Pinpoint the cell where the given text exists, returning its (x, y) midpoint coordinate. 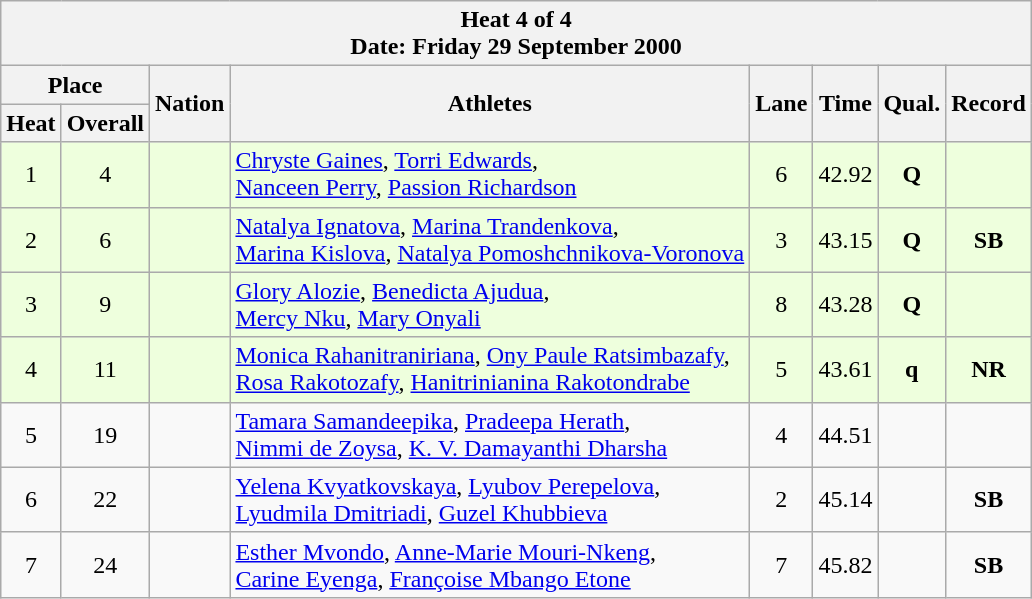
Heat (31, 123)
Monica Rahanitraniriana, Ony Paule Ratsimbazafy,Rosa Rakotozafy, Hanitrinianina Rakotondrabe (490, 370)
9 (105, 304)
Athletes (490, 104)
19 (105, 434)
Chryste Gaines, Torri Edwards,Nanceen Perry, Passion Richardson (490, 174)
Record (989, 104)
Overall (105, 123)
q (912, 370)
NR (989, 370)
Nation (190, 104)
11 (105, 370)
8 (782, 304)
24 (105, 564)
Heat 4 of 4 Date: Friday 29 September 2000 (516, 34)
Glory Alozie, Benedicta Ajudua,Mercy Nku, Mary Onyali (490, 304)
Tamara Samandeepika, Pradeepa Herath,Nimmi de Zoysa, K. V. Damayanthi Dharsha (490, 434)
22 (105, 500)
44.51 (846, 434)
43.28 (846, 304)
42.92 (846, 174)
Lane (782, 104)
1 (31, 174)
Place (76, 85)
45.14 (846, 500)
Esther Mvondo, Anne-Marie Mouri-Nkeng,Carine Eyenga, Françoise Mbango Etone (490, 564)
43.15 (846, 240)
Time (846, 104)
Natalya Ignatova, Marina Trandenkova,Marina Kislova, Natalya Pomoshchnikova-Voronova (490, 240)
Qual. (912, 104)
45.82 (846, 564)
43.61 (846, 370)
Yelena Kvyatkovskaya, Lyubov Perepelova,Lyudmila Dmitriadi, Guzel Khubbieva (490, 500)
